Scan for the cell matching the given text and deliver its [X, Y] coordinate at center. 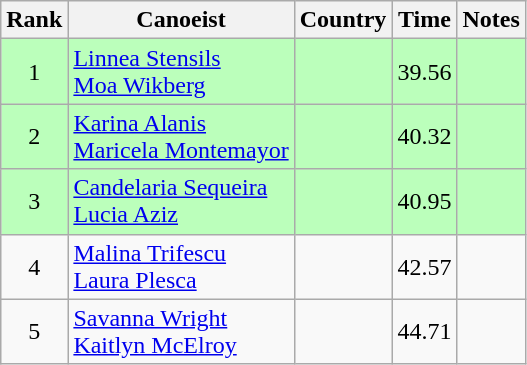
4 [34, 266]
Rank [34, 20]
Canoeist [181, 20]
44.71 [424, 332]
Linnea StensilsMoa Wikberg [181, 72]
Malina TrifescuLaura Plesca [181, 266]
5 [34, 332]
2 [34, 136]
Time [424, 20]
40.32 [424, 136]
Savanna WrightKaitlyn McElroy [181, 332]
1 [34, 72]
Country [343, 20]
42.57 [424, 266]
Karina AlanisMaricela Montemayor [181, 136]
3 [34, 202]
Notes [491, 20]
39.56 [424, 72]
40.95 [424, 202]
Candelaria SequeiraLucia Aziz [181, 202]
